Provide the [x, y] coordinate of the cell's center where the given text is located.  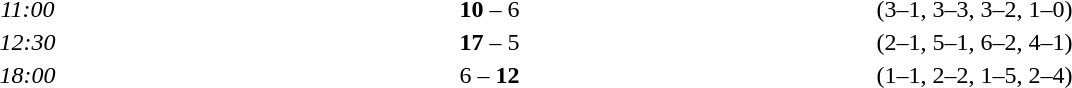
17 – 5 [490, 42]
